Detect which cell encompasses the target text, then output its (X, Y) center coordinate. 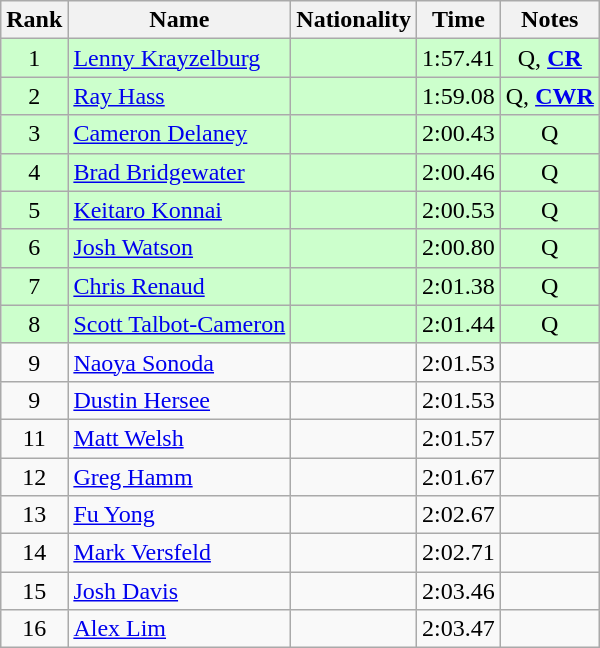
2:01.57 (459, 438)
15 (34, 591)
11 (34, 438)
Chris Renaud (180, 286)
13 (34, 515)
2:02.71 (459, 553)
Matt Welsh (180, 438)
Mark Versfeld (180, 553)
16 (34, 629)
6 (34, 248)
Naoya Sonoda (180, 362)
Brad Bridgewater (180, 172)
2:00.43 (459, 134)
Q, CR (550, 58)
Time (459, 20)
2:03.47 (459, 629)
2:01.67 (459, 477)
2:03.46 (459, 591)
8 (34, 324)
1 (34, 58)
Keitaro Konnai (180, 210)
1:57.41 (459, 58)
Josh Davis (180, 591)
Alex Lim (180, 629)
1:59.08 (459, 96)
Rank (34, 20)
2 (34, 96)
2:00.46 (459, 172)
Nationality (354, 20)
4 (34, 172)
Cameron Delaney (180, 134)
2:00.80 (459, 248)
Fu Yong (180, 515)
Dustin Hersee (180, 400)
5 (34, 210)
3 (34, 134)
Ray Hass (180, 96)
Q, CWR (550, 96)
12 (34, 477)
Scott Talbot-Cameron (180, 324)
Notes (550, 20)
2:01.38 (459, 286)
14 (34, 553)
Lenny Krayzelburg (180, 58)
7 (34, 286)
Name (180, 20)
Greg Hamm (180, 477)
2:01.44 (459, 324)
Josh Watson (180, 248)
2:00.53 (459, 210)
2:02.67 (459, 515)
